Provide the (X, Y) coordinate of the cell's center where the given text is located.  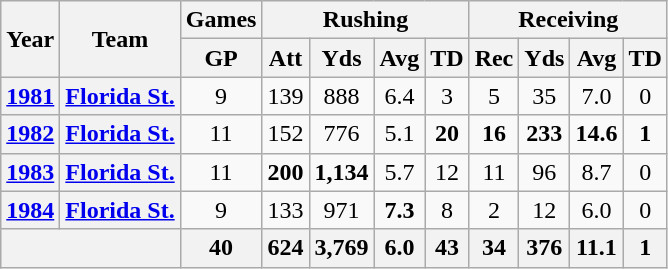
376 (544, 248)
3 (447, 96)
20 (447, 134)
Team (120, 39)
776 (342, 134)
6.4 (400, 96)
GP (221, 58)
3,769 (342, 248)
Receiving (568, 20)
Rec (494, 58)
34 (494, 248)
5.1 (400, 134)
96 (544, 172)
8 (447, 210)
133 (286, 210)
43 (447, 248)
Year (30, 39)
1984 (30, 210)
5 (494, 96)
5.7 (400, 172)
Att (286, 58)
7.3 (400, 210)
971 (342, 210)
40 (221, 248)
Rushing (366, 20)
16 (494, 134)
35 (544, 96)
14.6 (596, 134)
1983 (30, 172)
Games (221, 20)
8.7 (596, 172)
7.0 (596, 96)
233 (544, 134)
152 (286, 134)
1982 (30, 134)
11.1 (596, 248)
2 (494, 210)
139 (286, 96)
1,134 (342, 172)
200 (286, 172)
888 (342, 96)
1981 (30, 96)
624 (286, 248)
